Return the [x, y] coordinate for the center point of the cell that contains the specified text.  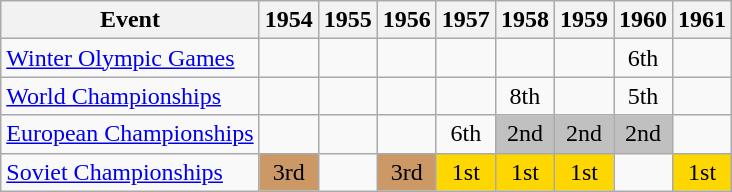
Winter Olympic Games [130, 58]
World Championships [130, 96]
1954 [288, 20]
1961 [702, 20]
Event [130, 20]
1955 [348, 20]
5th [644, 96]
1957 [466, 20]
1960 [644, 20]
Soviet Championships [130, 172]
1958 [524, 20]
European Championships [130, 134]
8th [524, 96]
1956 [406, 20]
1959 [584, 20]
